Identify which cell holds the provided text, then report its [x, y] central coordinate. 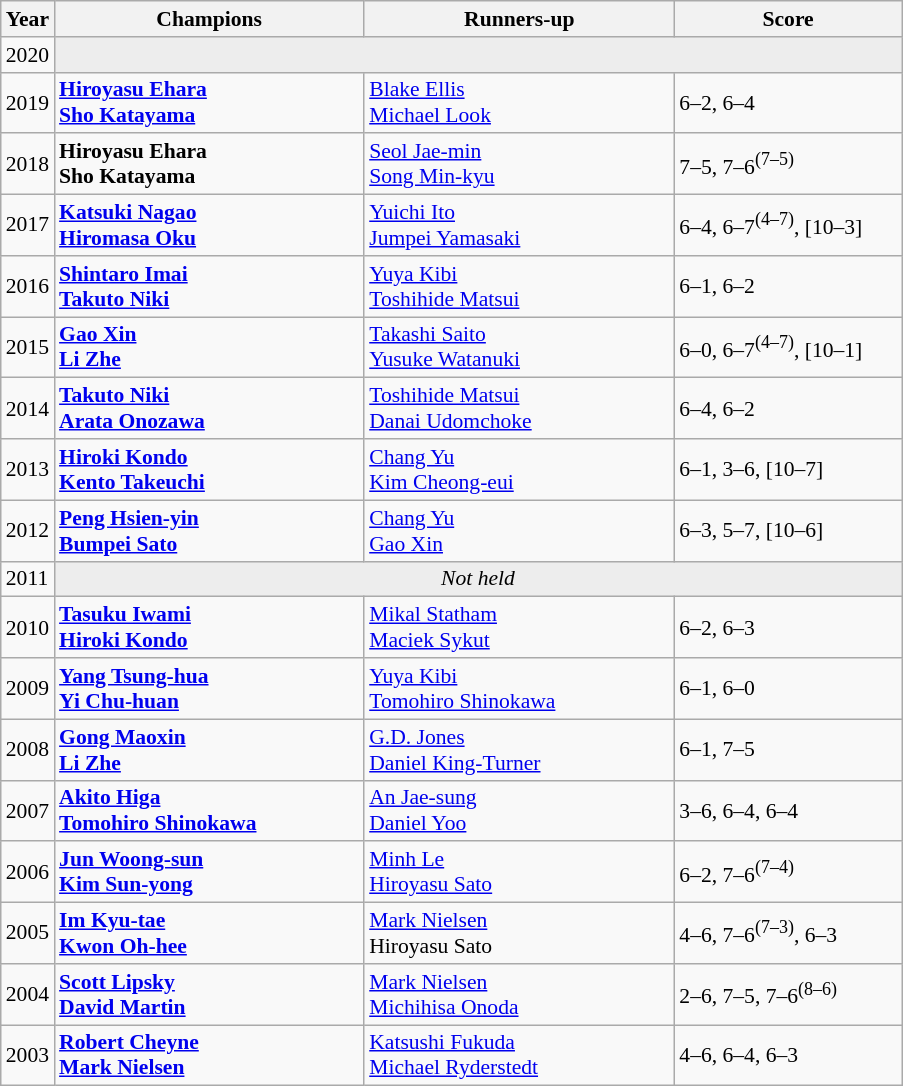
6–1, 6–2 [788, 286]
Toshihide Matsui Danai Udomchoke [519, 408]
6–4, 6–7(4–7), [10–3] [788, 226]
3–6, 6–4, 6–4 [788, 810]
2006 [28, 872]
Mark Nielsen Hiroyasu Sato [519, 934]
6–1, 7–5 [788, 750]
2012 [28, 530]
Mark Nielsen Michihisa Onoda [519, 994]
Hiroki Kondo Kento Takeuchi [209, 470]
6–2, 7–6(7–4) [788, 872]
Jun Woong-sun Kim Sun-yong [209, 872]
Seol Jae-min Song Min-kyu [519, 164]
2–6, 7–5, 7–6(8–6) [788, 994]
Champions [209, 19]
2016 [28, 286]
2019 [28, 102]
4–6, 6–4, 6–3 [788, 1056]
2020 [28, 55]
Gong Maoxin Li Zhe [209, 750]
Shintaro Imai Takuto Niki [209, 286]
Year [28, 19]
2005 [28, 934]
2013 [28, 470]
Im Kyu-tae Kwon Oh-hee [209, 934]
Takuto Niki Arata Onozawa [209, 408]
Tasuku Iwami Hiroki Kondo [209, 628]
2008 [28, 750]
2017 [28, 226]
2009 [28, 688]
Chang Yu Kim Cheong-eui [519, 470]
Katsushi Fukuda Michael Ryderstedt [519, 1056]
6–4, 6–2 [788, 408]
6–2, 6–3 [788, 628]
6–0, 6–7(4–7), [10–1] [788, 348]
Akito Higa Tomohiro Shinokawa [209, 810]
Katsuki Nagao Hiromasa Oku [209, 226]
Yuya Kibi Toshihide Matsui [519, 286]
Minh Le Hiroyasu Sato [519, 872]
Mikal Statham Maciek Sykut [519, 628]
An Jae-sung Daniel Yoo [519, 810]
7–5, 7–6(7–5) [788, 164]
Yuichi Ito Jumpei Yamasaki [519, 226]
Score [788, 19]
6–1, 6–0 [788, 688]
6–2, 6–4 [788, 102]
6–3, 5–7, [10–6] [788, 530]
4–6, 7–6(7–3), 6–3 [788, 934]
2007 [28, 810]
Scott Lipsky David Martin [209, 994]
2015 [28, 348]
Not held [478, 579]
Gao Xin Li Zhe [209, 348]
Yang Tsung-hua Yi Chu-huan [209, 688]
Yuya Kibi Tomohiro Shinokawa [519, 688]
Peng Hsien-yin Bumpei Sato [209, 530]
2010 [28, 628]
2003 [28, 1056]
Chang Yu Gao Xin [519, 530]
Robert Cheyne Mark Nielsen [209, 1056]
2004 [28, 994]
Blake Ellis Michael Look [519, 102]
Runners-up [519, 19]
2014 [28, 408]
6–1, 3–6, [10–7] [788, 470]
2018 [28, 164]
Takashi Saito Yusuke Watanuki [519, 348]
2011 [28, 579]
G.D. Jones Daniel King-Turner [519, 750]
